Pinpoint the cell where the given text exists, returning its [X, Y] midpoint coordinate. 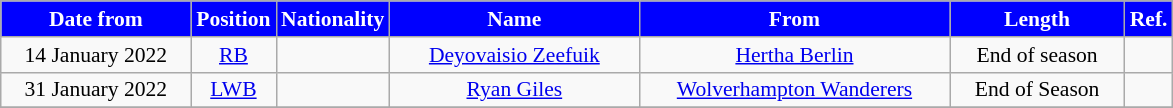
31 January 2022 [96, 90]
From [794, 19]
LWB [234, 90]
Date from [96, 19]
Hertha Berlin [794, 55]
RB [234, 55]
End of season [1038, 55]
Wolverhampton Wanderers [794, 90]
14 January 2022 [96, 55]
Ryan Giles [514, 90]
Deyovaisio Zeefuik [514, 55]
Position [234, 19]
End of Season [1038, 90]
Ref. [1149, 19]
Length [1038, 19]
Name [514, 19]
Nationality [332, 19]
